Return the [X, Y] coordinate for the center point of the cell that contains the specified text.  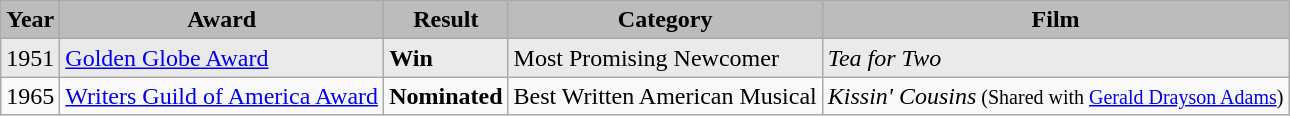
Year [30, 20]
Category [665, 20]
Best Written American Musical [665, 96]
Nominated [446, 96]
1965 [30, 96]
Most Promising Newcomer [665, 58]
1951 [30, 58]
Golden Globe Award [222, 58]
Kissin' Cousins (Shared with Gerald Drayson Adams) [1056, 96]
Writers Guild of America Award [222, 96]
Win [446, 58]
Award [222, 20]
Tea for Two [1056, 58]
Result [446, 20]
Film [1056, 20]
